Scan for the cell matching the given text and deliver its [X, Y] coordinate at center. 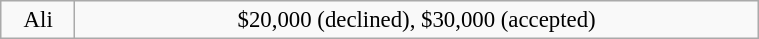
$20,000 (declined), $30,000 (accepted) [416, 20]
Ali [38, 20]
